Identify which cell holds the provided text, then report its [x, y] central coordinate. 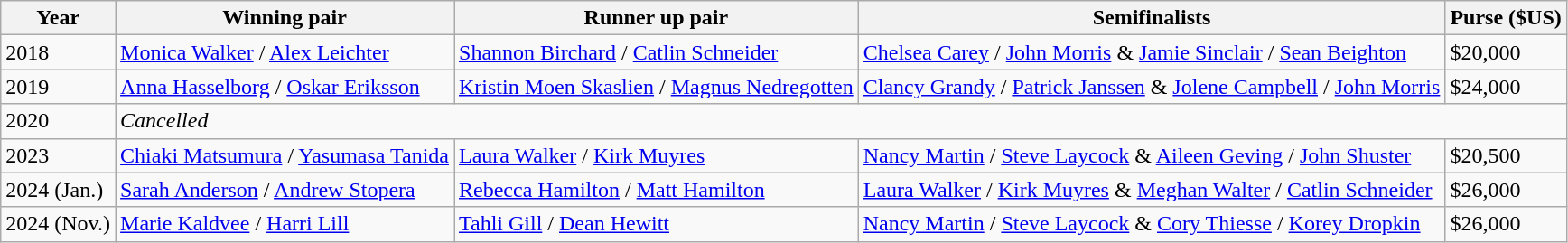
Runner up pair [656, 18]
2019 [58, 87]
Year [58, 18]
Cancelled [842, 121]
2018 [58, 52]
2023 [58, 155]
Shannon Birchard / Catlin Schneider [656, 52]
$20,000 [1506, 52]
Nancy Martin / Steve Laycock & Aileen Geving / John Shuster [1152, 155]
Purse ($US) [1506, 18]
Nancy Martin / Steve Laycock & Cory Thiesse / Korey Dropkin [1152, 224]
Marie Kaldvee / Harri Lill [285, 224]
Laura Walker / Kirk Muyres & Meghan Walter / Catlin Schneider [1152, 190]
Semifinalists [1152, 18]
Laura Walker / Kirk Muyres [656, 155]
Kristin Moen Skaslien / Magnus Nedregotten [656, 87]
Tahli Gill / Dean Hewitt [656, 224]
$24,000 [1506, 87]
Chiaki Matsumura / Yasumasa Tanida [285, 155]
Sarah Anderson / Andrew Stopera [285, 190]
Anna Hasselborg / Oskar Eriksson [285, 87]
Rebecca Hamilton / Matt Hamilton [656, 190]
Chelsea Carey / John Morris & Jamie Sinclair / Sean Beighton [1152, 52]
Clancy Grandy / Patrick Janssen & Jolene Campbell / John Morris [1152, 87]
2020 [58, 121]
$20,500 [1506, 155]
Winning pair [285, 18]
2024 (Nov.) [58, 224]
2024 (Jan.) [58, 190]
Monica Walker / Alex Leichter [285, 52]
